Pinpoint the cell where the given text exists, returning its (x, y) midpoint coordinate. 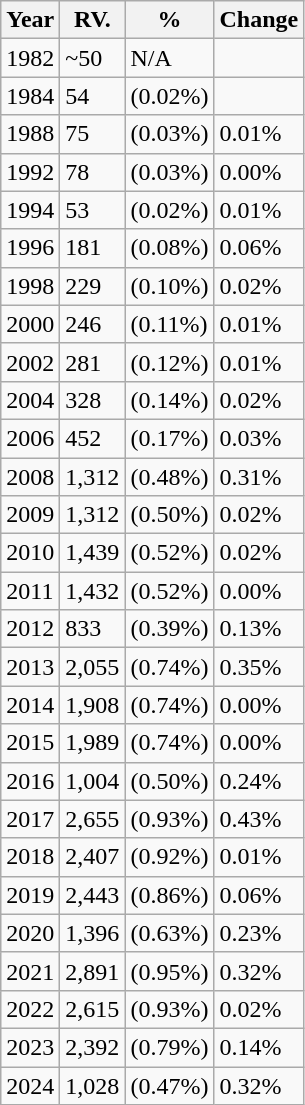
2,891 (92, 971)
0.14% (259, 1047)
54 (92, 96)
(0.08%) (170, 248)
(0.39%) (170, 629)
1,989 (92, 743)
2006 (30, 438)
1992 (30, 172)
(0.12%) (170, 362)
2011 (30, 591)
2024 (30, 1085)
2020 (30, 933)
(0.63%) (170, 933)
452 (92, 438)
53 (92, 210)
75 (92, 134)
1,908 (92, 705)
0.31% (259, 477)
1,439 (92, 553)
2013 (30, 667)
1,432 (92, 591)
1984 (30, 96)
2022 (30, 1009)
2002 (30, 362)
2,392 (92, 1047)
0.24% (259, 781)
2017 (30, 819)
2,615 (92, 1009)
Year (30, 20)
(0.48%) (170, 477)
246 (92, 324)
0.35% (259, 667)
0.43% (259, 819)
2015 (30, 743)
(0.47%) (170, 1085)
1988 (30, 134)
833 (92, 629)
Change (259, 20)
2,655 (92, 819)
1982 (30, 58)
181 (92, 248)
2012 (30, 629)
(0.95%) (170, 971)
2009 (30, 515)
78 (92, 172)
N/A (170, 58)
281 (92, 362)
~50 (92, 58)
(0.17%) (170, 438)
(0.79%) (170, 1047)
0.03% (259, 438)
2023 (30, 1047)
2019 (30, 895)
2000 (30, 324)
2014 (30, 705)
RV. (92, 20)
0.23% (259, 933)
(0.14%) (170, 400)
2010 (30, 553)
2,055 (92, 667)
2016 (30, 781)
1,028 (92, 1085)
1,004 (92, 781)
(0.10%) (170, 286)
(0.86%) (170, 895)
2004 (30, 400)
1994 (30, 210)
1998 (30, 286)
229 (92, 286)
% (170, 20)
2008 (30, 477)
2,443 (92, 895)
(0.92%) (170, 857)
328 (92, 400)
(0.11%) (170, 324)
2,407 (92, 857)
2021 (30, 971)
2018 (30, 857)
0.13% (259, 629)
1996 (30, 248)
1,396 (92, 933)
